Determine the [x, y] coordinate at the center of the cell enclosing the given text.  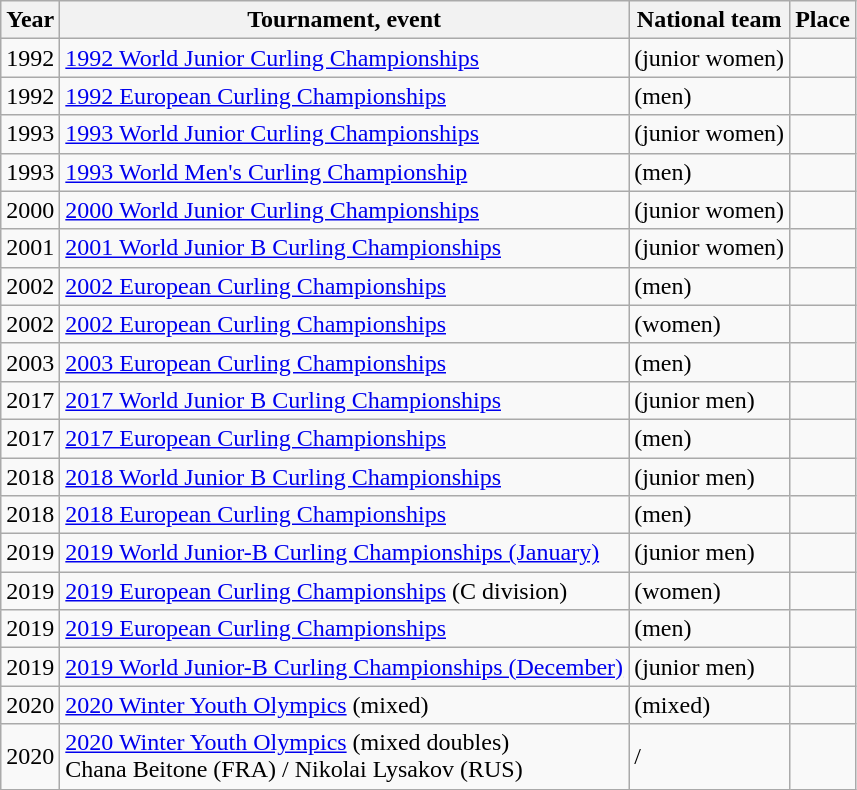
1992 World Junior Curling Championships [344, 58]
2001 [30, 248]
/ [710, 756]
2019 European Curling Championships [344, 629]
2020 Winter Youth Olympics (mixed) [344, 705]
1992 European Curling Championships [344, 96]
2003 [30, 362]
(mixed) [710, 705]
2001 World Junior B Curling Championships [344, 248]
National team [710, 20]
2018 World Junior B Curling Championships [344, 477]
Place [823, 20]
Tournament, event [344, 20]
2019 World Junior-B Curling Championships (December) [344, 667]
2019 European Curling Championships (C division) [344, 591]
2000 World Junior Curling Championships [344, 210]
2003 European Curling Championships [344, 362]
2000 [30, 210]
1993 World Junior Curling Championships [344, 134]
2017 World Junior B Curling Championships [344, 400]
1993 World Men's Curling Championship [344, 172]
Year [30, 20]
2019 World Junior-B Curling Championships (January) [344, 553]
2018 European Curling Championships [344, 515]
2020 Winter Youth Olympics (mixed doubles)Chana Beitone (FRA) / Nikolai Lysakov (RUS) [344, 756]
2017 European Curling Championships [344, 438]
